Identify which cell holds the provided text, then report its [X, Y] central coordinate. 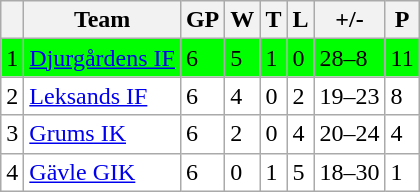
+/- [350, 20]
18–30 [350, 172]
19–23 [350, 96]
Gävle GIK [102, 172]
Djurgårdens IF [102, 58]
Team [102, 20]
GP [202, 20]
28–8 [350, 58]
20–24 [350, 134]
Leksands IF [102, 96]
T [274, 20]
3 [12, 134]
Grums IK [102, 134]
11 [402, 58]
W [242, 20]
L [300, 20]
8 [402, 96]
P [402, 20]
